Output the (X, Y) coordinate of the center of the cell containing the given text.  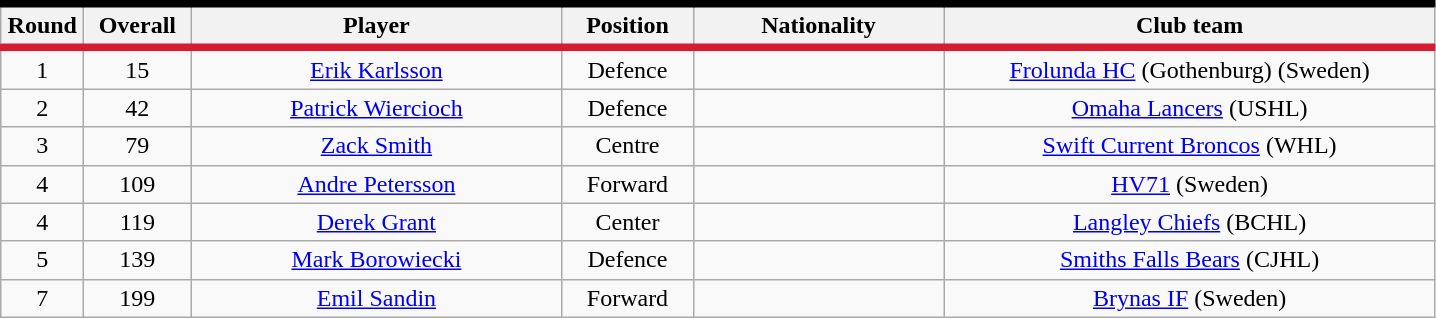
139 (138, 260)
15 (138, 68)
Andre Petersson (376, 184)
2 (42, 108)
Position (628, 26)
Center (628, 222)
Brynas IF (Sweden) (1190, 298)
42 (138, 108)
Club team (1190, 26)
79 (138, 146)
1 (42, 68)
Mark Borowiecki (376, 260)
HV71 (Sweden) (1190, 184)
Emil Sandin (376, 298)
119 (138, 222)
Centre (628, 146)
199 (138, 298)
Langley Chiefs (BCHL) (1190, 222)
7 (42, 298)
Zack Smith (376, 146)
Nationality (818, 26)
Smiths Falls Bears (CJHL) (1190, 260)
Round (42, 26)
Swift Current Broncos (WHL) (1190, 146)
Player (376, 26)
5 (42, 260)
Erik Karlsson (376, 68)
Frolunda HC (Gothenburg) (Sweden) (1190, 68)
109 (138, 184)
Patrick Wiercioch (376, 108)
3 (42, 146)
Omaha Lancers (USHL) (1190, 108)
Derek Grant (376, 222)
Overall (138, 26)
